Capture the cell that displays the provided text and extract its [x, y] central coordinate. 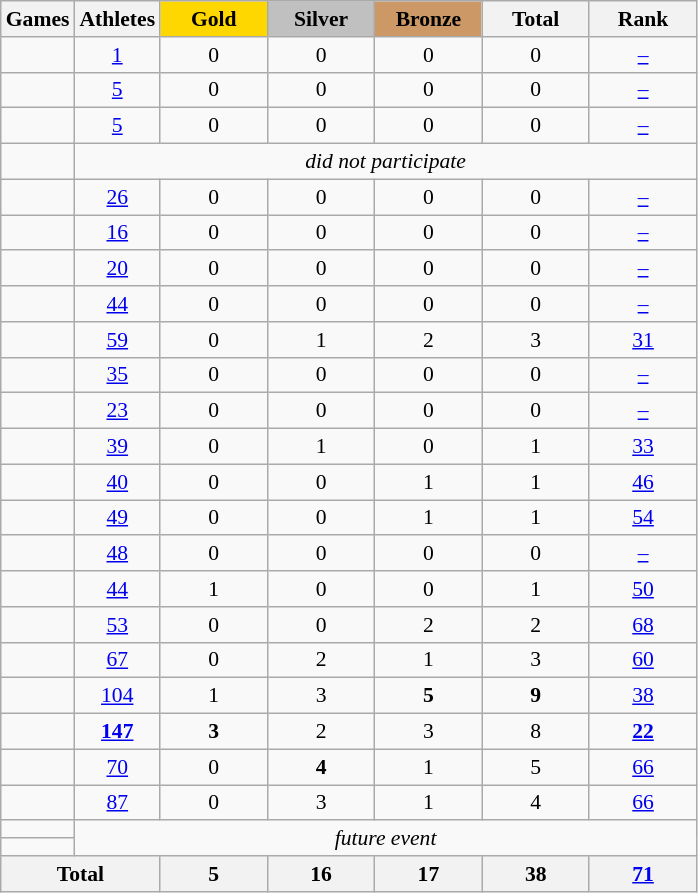
40 [117, 482]
33 [642, 447]
Games [38, 19]
Rank [642, 19]
26 [117, 197]
49 [117, 518]
67 [117, 660]
104 [117, 696]
31 [642, 340]
20 [117, 269]
Gold [214, 19]
46 [642, 482]
70 [117, 767]
53 [117, 625]
22 [642, 732]
54 [642, 518]
future event [385, 839]
Athletes [117, 19]
48 [117, 554]
60 [642, 660]
50 [642, 589]
35 [117, 375]
Silver [320, 19]
9 [536, 696]
23 [117, 411]
147 [117, 732]
59 [117, 340]
87 [117, 803]
8 [536, 732]
68 [642, 625]
did not participate [385, 162]
Bronze [428, 19]
39 [117, 447]
71 [642, 874]
17 [428, 874]
